Find where the given text appears and provide that cell's center as (X, Y) coordinate. 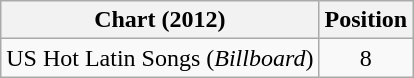
US Hot Latin Songs (Billboard) (160, 58)
Position (366, 20)
8 (366, 58)
Chart (2012) (160, 20)
